Find where the given text appears and provide that cell's center as [X, Y] coordinate. 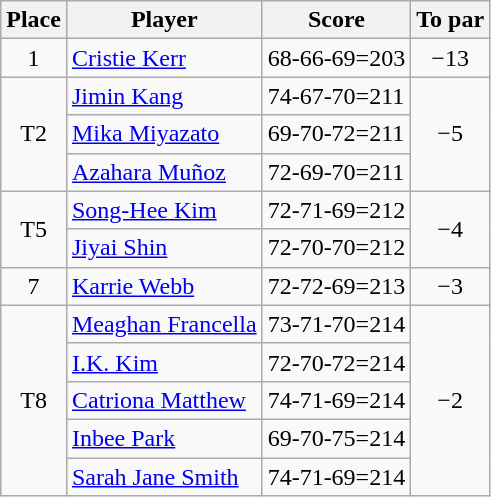
−4 [450, 229]
I.K. Kim [164, 362]
Karrie Webb [164, 286]
Sarah Jane Smith [164, 477]
Jiyai Shin [164, 248]
Song-Hee Kim [164, 210]
T2 [34, 134]
−13 [450, 58]
74-67-70=211 [336, 96]
Azahara Muñoz [164, 172]
Mika Miyazato [164, 134]
72-71-69=212 [336, 210]
72-72-69=213 [336, 286]
73-71-70=214 [336, 324]
Place [34, 20]
T8 [34, 400]
Cristie Kerr [164, 58]
69-70-72=211 [336, 134]
To par [450, 20]
Jimin Kang [164, 96]
−2 [450, 400]
−5 [450, 134]
−3 [450, 286]
7 [34, 286]
69-70-75=214 [336, 438]
68-66-69=203 [336, 58]
1 [34, 58]
Catriona Matthew [164, 400]
72-70-72=214 [336, 362]
T5 [34, 229]
Meaghan Francella [164, 324]
72-69-70=211 [336, 172]
Score [336, 20]
Inbee Park [164, 438]
Player [164, 20]
72-70-70=212 [336, 248]
